Detect which cell encompasses the target text, then output its [X, Y] center coordinate. 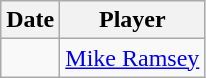
Date [30, 20]
Player [132, 20]
Mike Ramsey [132, 58]
